For the text-containing cell, return its midpoint in [X, Y] coordinate format. 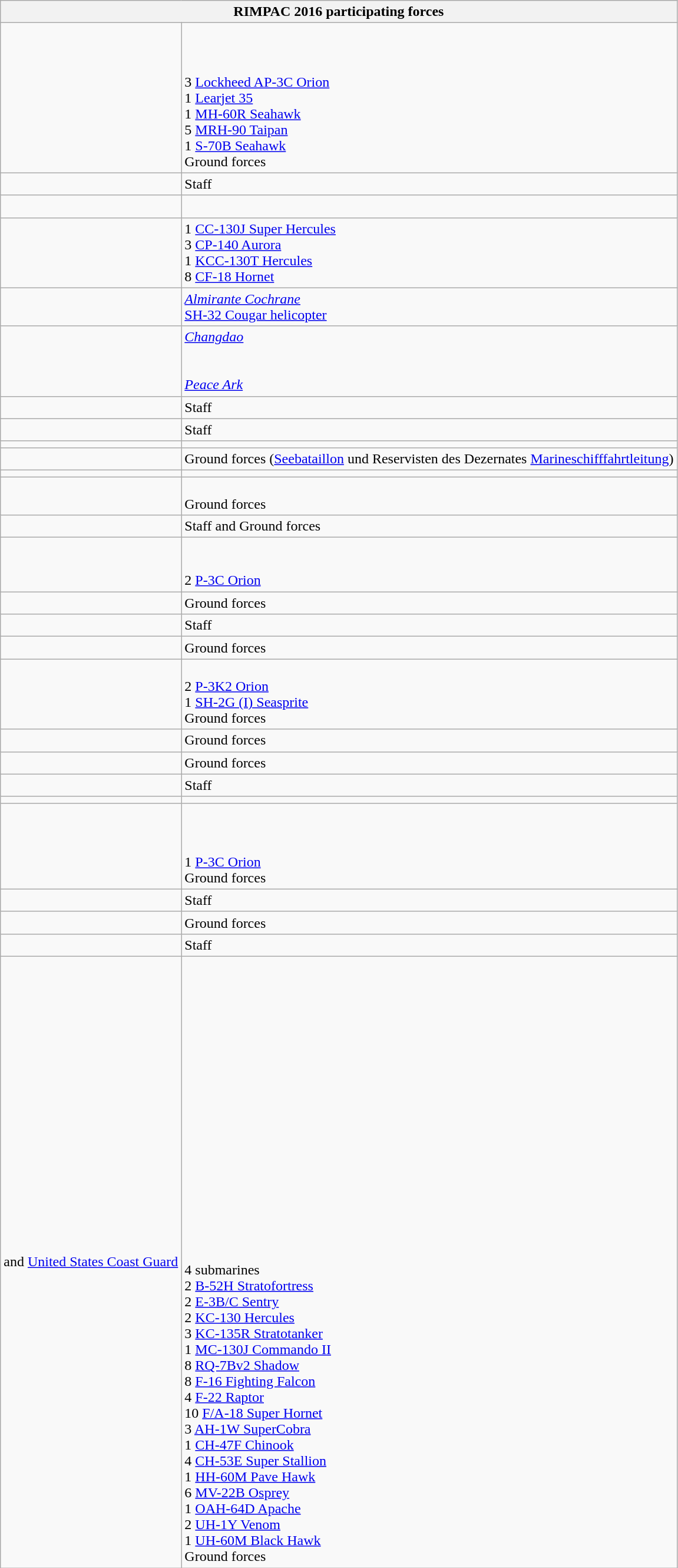
ChangdaoPeace Ark [429, 361]
Staff and Ground forces [429, 526]
Ground forces (Seebataillon und Reservisten des Dezernates Marineschifffahrtleitung) [429, 459]
Almirante CochraneSH-32 Cougar helicopter [429, 307]
3 Lockheed AP-3C Orion1 Learjet 351 MH-60R Seahawk5 MRH-90 Taipan1 S-70B SeahawkGround forces [429, 98]
2 P-3K2 Orion 1 SH-2G (I) Seasprite Ground forces [429, 694]
2 P-3C Orion [429, 565]
and United States Coast Guard [91, 1261]
RIMPAC 2016 participating forces [339, 12]
1 CC-130J Super Hercules3 CP-140 Aurora1 KCC-130T Hercules8 CF-18 Hornet [429, 252]
1 P-3C OrionGround forces [429, 846]
